Identify which cell holds the provided text, then report its [x, y] central coordinate. 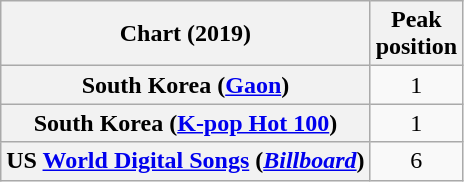
South Korea (K-pop Hot 100) [186, 123]
US World Digital Songs (Billboard) [186, 161]
South Korea (Gaon) [186, 85]
Chart (2019) [186, 34]
Peakposition [416, 34]
6 [416, 161]
